Identify which cell holds the provided text, then report its (X, Y) central coordinate. 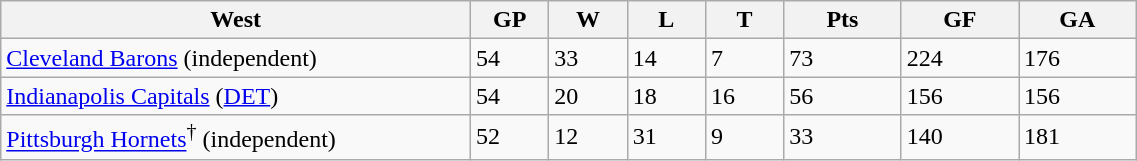
224 (960, 58)
GA (1078, 20)
GP (510, 20)
31 (666, 138)
L (666, 20)
GF (960, 20)
20 (588, 96)
176 (1078, 58)
Indianapolis Capitals (DET) (236, 96)
Pts (842, 20)
W (588, 20)
T (744, 20)
16 (744, 96)
73 (842, 58)
Pittsburgh Hornets† (independent) (236, 138)
18 (666, 96)
181 (1078, 138)
56 (842, 96)
7 (744, 58)
52 (510, 138)
140 (960, 138)
12 (588, 138)
14 (666, 58)
9 (744, 138)
Cleveland Barons (independent) (236, 58)
West (236, 20)
